Return the [X, Y] coordinate for the center point of the cell that contains the specified text.  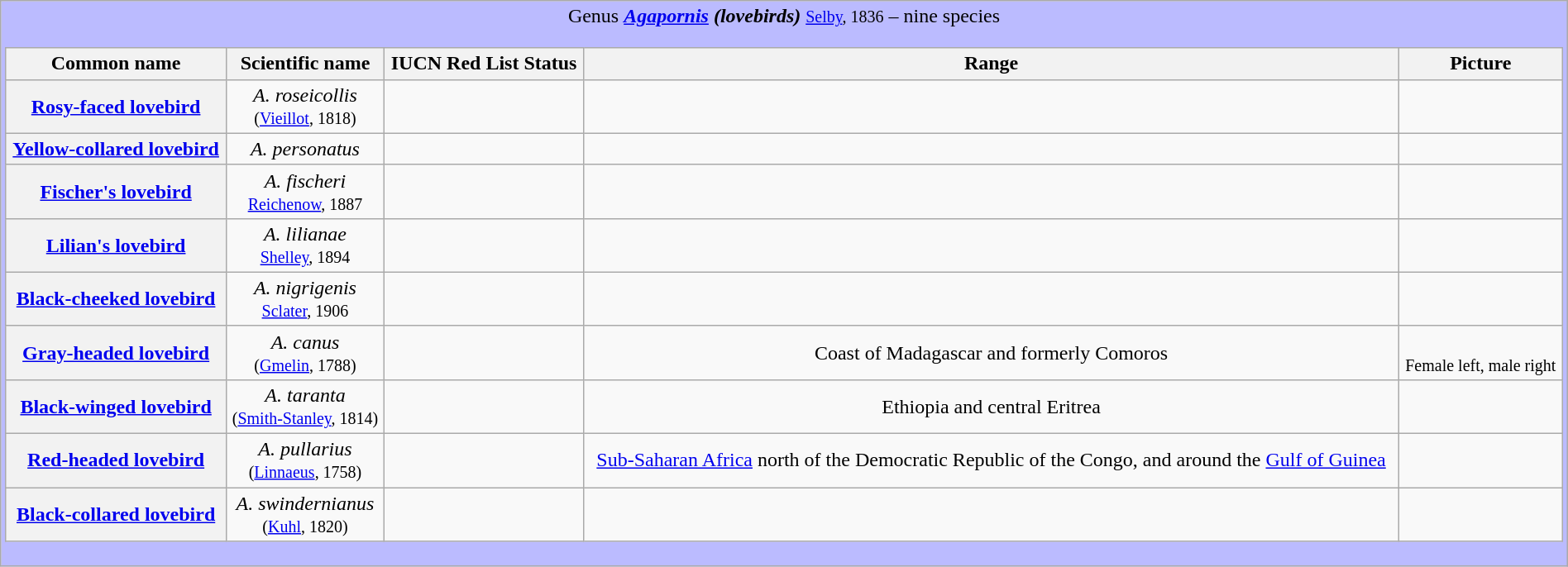
IUCN Red List Status [485, 64]
Lilian's lovebird [116, 245]
Sub-Saharan Africa north of the Democratic Republic of the Congo, and around the Gulf of Guinea [992, 461]
A. pullarius (Linnaeus, 1758) [305, 461]
A. canus (Gmelin, 1788) [305, 352]
Ethiopia and central Eritrea [992, 407]
Common name [116, 64]
A. personatus [305, 149]
Scientific name [305, 64]
Red-headed lovebird [116, 461]
Black-winged lovebird [116, 407]
Range [992, 64]
A. swindernianus (Kuhl, 1820) [305, 514]
A. fischeri Reichenow, 1887 [305, 192]
A. roseicollis (Vieillot, 1818) [305, 106]
A. nigrigenis Sclater, 1906 [305, 299]
Picture [1480, 64]
Rosy-faced lovebird [116, 106]
Gray-headed lovebird [116, 352]
A. taranta (Smith-Stanley, 1814) [305, 407]
Fischer's lovebird [116, 192]
Black-cheeked lovebird [116, 299]
Black-collared lovebird [116, 514]
Yellow-collared lovebird [116, 149]
A. lilianae Shelley, 1894 [305, 245]
Female left, male right [1480, 352]
Coast of Madagascar and formerly Comoros [992, 352]
